Determine the [x, y] coordinate at the center of the cell enclosing the given text.  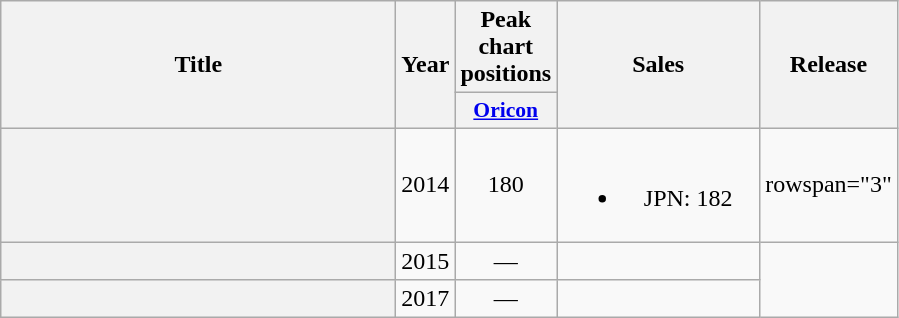
Release [829, 65]
rowspan="3" [829, 184]
2015 [426, 261]
Year [426, 65]
Title [198, 65]
Peak chart positions [506, 47]
Sales [658, 65]
2017 [426, 299]
Oricon [506, 111]
2014 [426, 184]
JPN: 182 [658, 184]
180 [506, 184]
